Search for the cell housing the specified text and yield its [x, y] center coordinate. 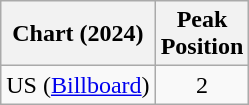
US (Billboard) [78, 85]
Chart (2024) [78, 34]
PeakPosition [202, 34]
2 [202, 85]
